Identify which cell holds the provided text, then report its [X, Y] central coordinate. 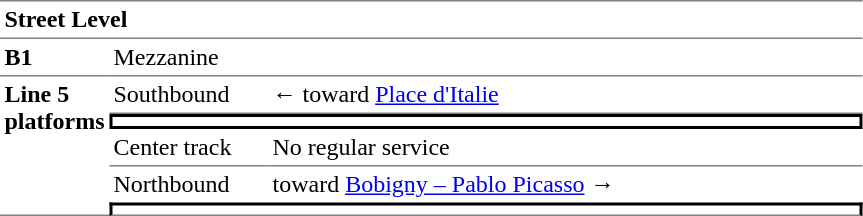
Line 5 platforms [54, 146]
toward Bobigny – Pablo Picasso → [565, 184]
Center track [188, 148]
← toward Place d'Italie [565, 95]
B1 [54, 58]
Mezzanine [486, 58]
Southbound [188, 95]
No regular service [565, 148]
Street Level [431, 20]
Northbound [188, 184]
